Search for the cell housing the specified text and yield its (x, y) center coordinate. 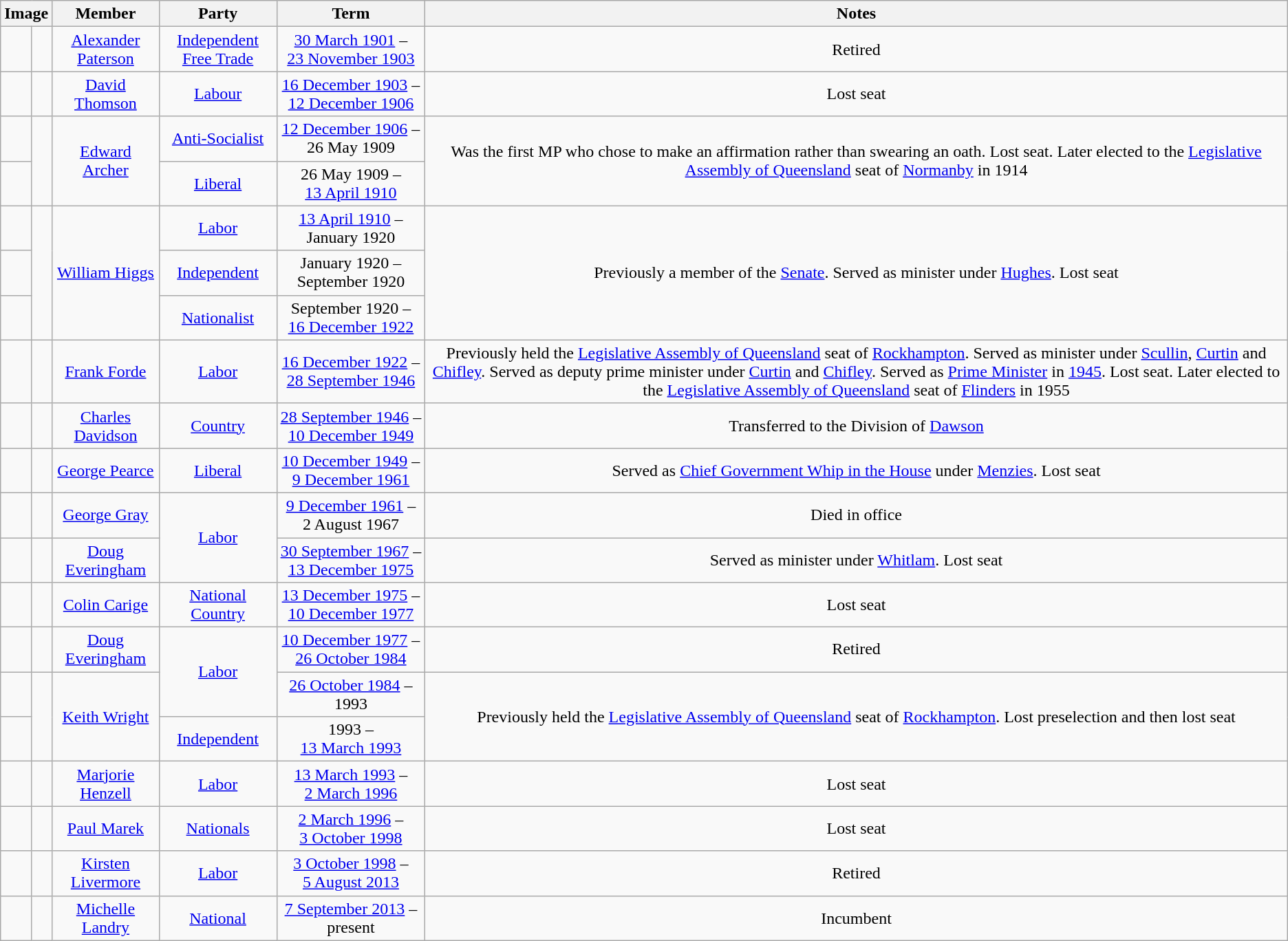
Keith Wright (106, 717)
12 December 1906 –26 May 1909 (351, 139)
Notes (856, 14)
Died in office (856, 515)
30 September 1967 –13 December 1975 (351, 560)
Nationalist (217, 318)
Served as Chief Government Whip in the House under Menzies. Lost seat (856, 470)
16 December 1903 –12 December 1906 (351, 94)
Independent Free Trade (217, 50)
30 March 1901 –23 November 1903 (351, 50)
9 December 1961 –2 August 1967 (351, 515)
William Higgs (106, 272)
Party (217, 14)
28 September 1946 –10 December 1949 (351, 425)
Paul Marek (106, 828)
1993 –13 March 1993 (351, 739)
David Thomson (106, 94)
Michelle Landry (106, 918)
Frank Forde (106, 371)
7 September 2013 –present (351, 918)
13 December 1975 –10 December 1977 (351, 605)
10 December 1977 –26 October 1984 (351, 649)
26 May 1909 –13 April 1910 (351, 183)
Labour (217, 94)
Previously a member of the Senate. Served as minister under Hughes. Lost seat (856, 272)
Image (26, 14)
Term (351, 14)
Served as minister under Whitlam. Lost seat (856, 560)
George Gray (106, 515)
Edward Archer (106, 161)
3 October 1998 –5 August 2013 (351, 874)
13 March 1993 –2 March 1996 (351, 784)
George Pearce (106, 470)
16 December 1922 –28 September 1946 (351, 371)
Country (217, 425)
10 December 1949 –9 December 1961 (351, 470)
Nationals (217, 828)
Kirsten Livermore (106, 874)
September 1920 –16 December 1922 (351, 318)
National Country (217, 605)
National (217, 918)
Colin Carige (106, 605)
Anti-Socialist (217, 139)
Member (106, 14)
13 April 1910 –January 1920 (351, 228)
Marjorie Henzell (106, 784)
Previously held the Legislative Assembly of Queensland seat of Rockhampton. Lost preselection and then lost seat (856, 717)
Alexander Paterson (106, 50)
January 1920 –September 1920 (351, 272)
Incumbent (856, 918)
26 October 1984 –1993 (351, 695)
Transferred to the Division of Dawson (856, 425)
2 March 1996 –3 October 1998 (351, 828)
Charles Davidson (106, 425)
